Capture the cell that displays the provided text and extract its (x, y) central coordinate. 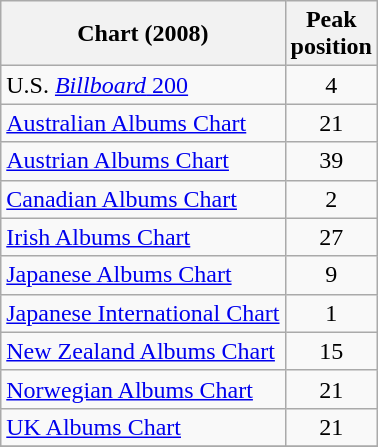
Canadian Albums Chart (143, 199)
2 (331, 199)
27 (331, 237)
4 (331, 85)
New Zealand Albums Chart (143, 351)
1 (331, 313)
15 (331, 351)
U.S. Billboard 200 (143, 85)
Peakposition (331, 34)
9 (331, 275)
Japanese International Chart (143, 313)
Irish Albums Chart (143, 237)
Japanese Albums Chart (143, 275)
UK Albums Chart (143, 427)
Australian Albums Chart (143, 123)
Austrian Albums Chart (143, 161)
Chart (2008) (143, 34)
39 (331, 161)
Norwegian Albums Chart (143, 389)
